Provide the (X, Y) coordinate of the cell's center where the given text is located.  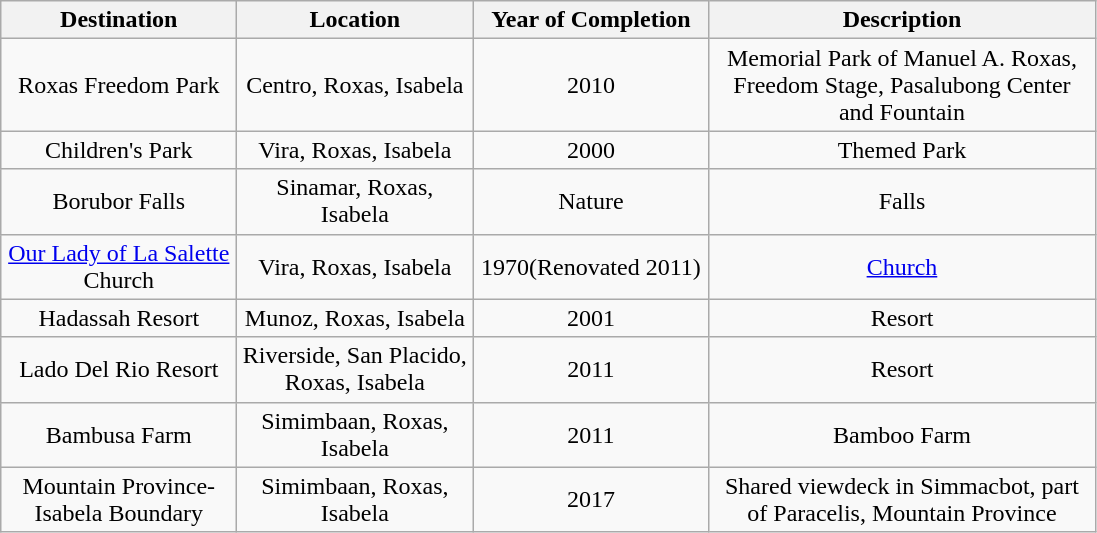
Bamboo Farm (902, 434)
Shared viewdeck in Simmacbot, part of Paracelis, Mountain Province (902, 500)
Riverside, San Placido, Roxas, Isabela (355, 370)
2000 (591, 150)
Year of Completion (591, 20)
Centro, Roxas, Isabela (355, 85)
Themed Park (902, 150)
Our Lady of La Salette Church (119, 266)
Munoz, Roxas, Isabela (355, 318)
Mountain Province-Isabela Boundary (119, 500)
Bambusa Farm (119, 434)
Lado Del Rio Resort (119, 370)
2010 (591, 85)
1970(Renovated 2011) (591, 266)
Children's Park (119, 150)
Description (902, 20)
Location (355, 20)
Nature (591, 202)
Roxas Freedom Park (119, 85)
Hadassah Resort (119, 318)
2017 (591, 500)
Falls (902, 202)
Memorial Park of Manuel A. Roxas, Freedom Stage, Pasalubong Center and Fountain (902, 85)
Destination (119, 20)
Church (902, 266)
Borubor Falls (119, 202)
Sinamar, Roxas, Isabela (355, 202)
2001 (591, 318)
